Scan for the cell matching the given text and deliver its [x, y] coordinate at center. 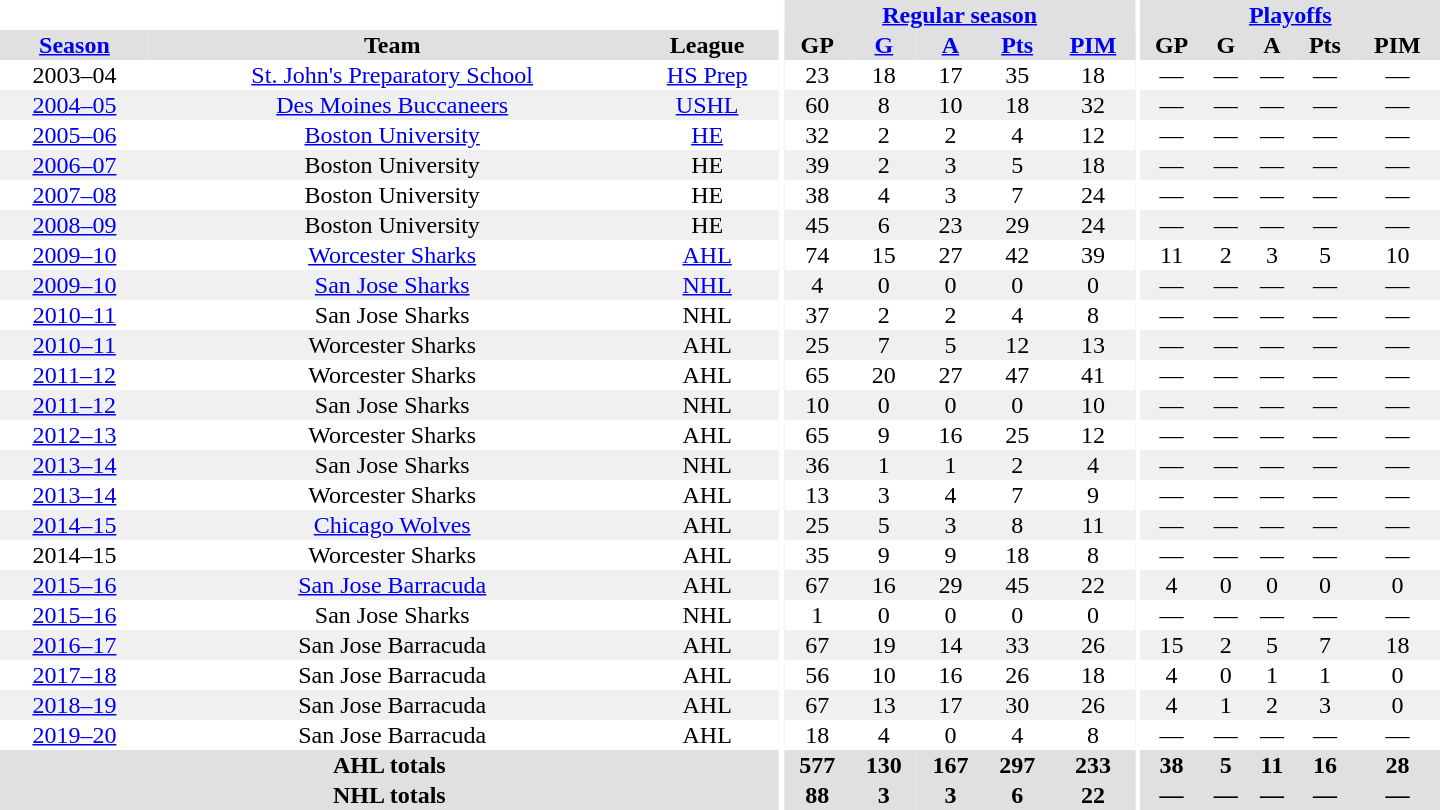
2012–13 [74, 435]
2007–08 [74, 195]
30 [1018, 705]
130 [884, 765]
33 [1018, 645]
297 [1018, 765]
Playoffs [1290, 15]
NHL totals [390, 795]
Des Moines Buccaneers [392, 105]
2017–18 [74, 675]
37 [818, 315]
Regular season [960, 15]
2004–05 [74, 105]
HS Prep [708, 75]
577 [818, 765]
167 [950, 765]
2018–19 [74, 705]
St. John's Preparatory School [392, 75]
USHL [708, 105]
41 [1094, 375]
14 [950, 645]
Season [74, 45]
2008–09 [74, 225]
42 [1018, 255]
2005–06 [74, 135]
2006–07 [74, 165]
2003–04 [74, 75]
2019–20 [74, 735]
47 [1018, 375]
Team [392, 45]
60 [818, 105]
League [708, 45]
Chicago Wolves [392, 525]
20 [884, 375]
88 [818, 795]
2016–17 [74, 645]
AHL totals [390, 765]
56 [818, 675]
233 [1094, 765]
19 [884, 645]
36 [818, 465]
28 [1398, 765]
74 [818, 255]
